Pinpoint the cell where the given text exists, returning its (X, Y) midpoint coordinate. 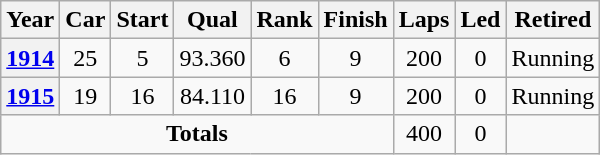
19 (86, 96)
Finish (356, 20)
1914 (30, 58)
5 (142, 58)
Rank (284, 20)
25 (86, 58)
Qual (212, 20)
Car (86, 20)
Retired (553, 20)
1915 (30, 96)
Led (480, 20)
Start (142, 20)
93.360 (212, 58)
84.110 (212, 96)
Year (30, 20)
Totals (197, 134)
Laps (424, 20)
6 (284, 58)
400 (424, 134)
